Detect which cell encompasses the target text, then output its (X, Y) center coordinate. 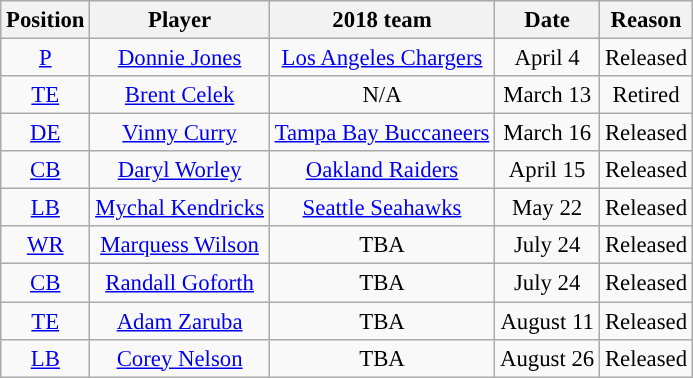
Retired (646, 95)
May 22 (548, 208)
P (46, 58)
April 15 (548, 170)
Randall Goforth (180, 283)
Donnie Jones (180, 58)
Seattle Seahawks (382, 208)
WR (46, 245)
Vinny Curry (180, 133)
March 13 (548, 95)
Position (46, 20)
DE (46, 133)
April 4 (548, 58)
Player (180, 20)
August 11 (548, 321)
August 26 (548, 358)
Adam Zaruba (180, 321)
2018 team (382, 20)
Los Angeles Chargers (382, 58)
Corey Nelson (180, 358)
March 16 (548, 133)
Date (548, 20)
Marquess Wilson (180, 245)
Brent Celek (180, 95)
N/A (382, 95)
Daryl Worley (180, 170)
Oakland Raiders (382, 170)
Mychal Kendricks (180, 208)
Reason (646, 20)
Tampa Bay Buccaneers (382, 133)
